Detect which cell encompasses the target text, then output its (x, y) center coordinate. 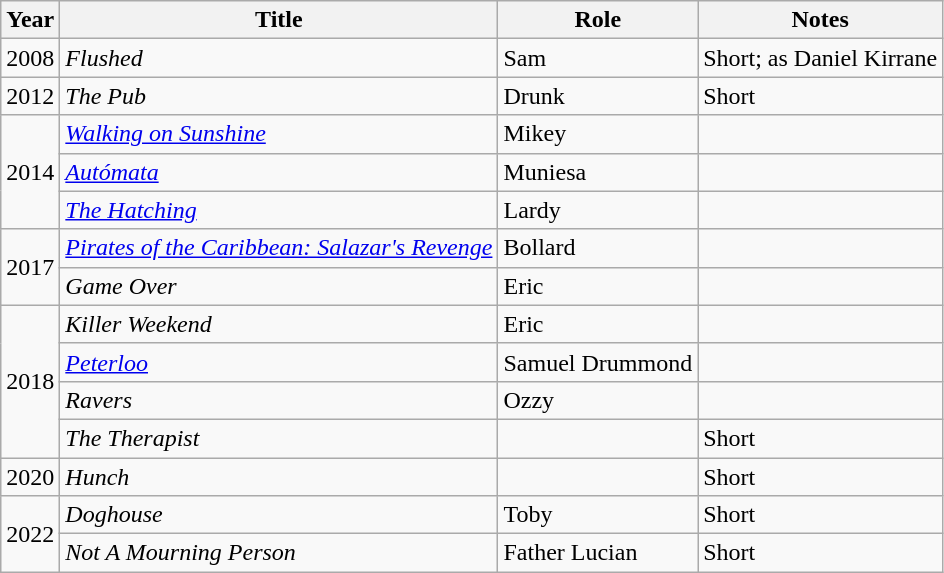
Father Lucian (598, 553)
Drunk (598, 96)
2012 (30, 96)
The Pub (279, 96)
The Hatching (279, 210)
Role (598, 20)
Ravers (279, 400)
Muniesa (598, 172)
Notes (820, 20)
Bollard (598, 248)
Autómata (279, 172)
2008 (30, 58)
The Therapist (279, 438)
2014 (30, 172)
Year (30, 20)
Toby (598, 515)
Samuel Drummond (598, 362)
Walking on Sunshine (279, 134)
Short; as Daniel Kirrane (820, 58)
Peterloo (279, 362)
Sam (598, 58)
Hunch (279, 477)
Mikey (598, 134)
Not A Mourning Person (279, 553)
Ozzy (598, 400)
2018 (30, 381)
Title (279, 20)
Game Over (279, 286)
2020 (30, 477)
Doghouse (279, 515)
2022 (30, 534)
Killer Weekend (279, 324)
Flushed (279, 58)
2017 (30, 267)
Pirates of the Caribbean: Salazar's Revenge (279, 248)
Lardy (598, 210)
